Find where the given text appears and provide that cell's center as (X, Y) coordinate. 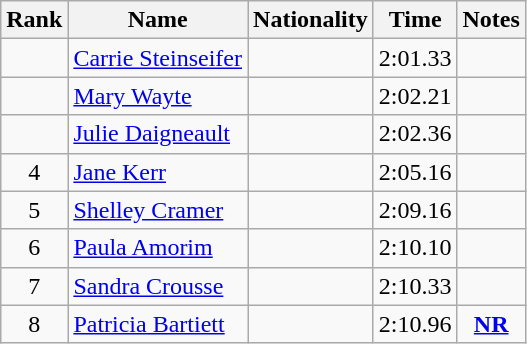
8 (34, 324)
2:05.16 (415, 172)
Paula Amorim (158, 248)
Notes (491, 20)
Jane Kerr (158, 172)
Shelley Cramer (158, 210)
Patricia Bartiett (158, 324)
7 (34, 286)
Time (415, 20)
2:09.16 (415, 210)
2:10.10 (415, 248)
Julie Daigneault (158, 134)
Mary Wayte (158, 96)
2:10.33 (415, 286)
4 (34, 172)
2:02.21 (415, 96)
Name (158, 20)
5 (34, 210)
Sandra Crousse (158, 286)
Rank (34, 20)
2:02.36 (415, 134)
Carrie Steinseifer (158, 58)
2:10.96 (415, 324)
NR (491, 324)
6 (34, 248)
2:01.33 (415, 58)
Nationality (311, 20)
